For the text-containing cell, return its midpoint in (X, Y) coordinate format. 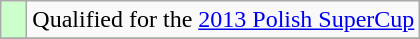
Qualified for the 2013 Polish SuperCup (224, 20)
